Search for the cell housing the specified text and yield its (x, y) center coordinate. 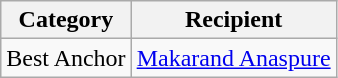
Category (66, 20)
Makarand Anaspure (234, 58)
Best Anchor (66, 58)
Recipient (234, 20)
